Determine the (x, y) coordinate at the center of the cell enclosing the given text.  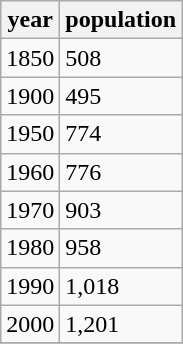
508 (121, 58)
1,018 (121, 286)
1980 (30, 248)
1900 (30, 96)
1,201 (121, 324)
2000 (30, 324)
776 (121, 172)
population (121, 20)
1950 (30, 134)
1960 (30, 172)
year (30, 20)
1850 (30, 58)
1990 (30, 286)
958 (121, 248)
903 (121, 210)
1970 (30, 210)
495 (121, 96)
774 (121, 134)
